Determine the (X, Y) coordinate at the center of the cell enclosing the given text.  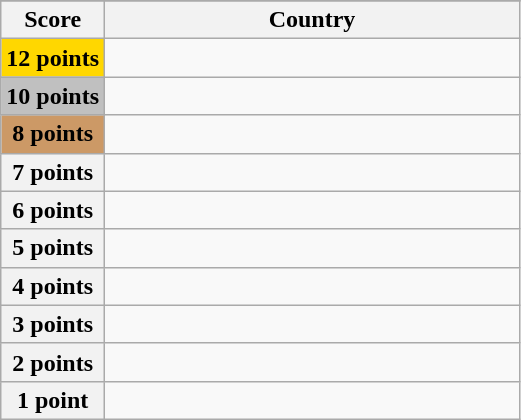
12 points (53, 58)
Score (53, 20)
1 point (53, 400)
Country (312, 20)
4 points (53, 286)
7 points (53, 172)
8 points (53, 134)
10 points (53, 96)
3 points (53, 324)
5 points (53, 248)
6 points (53, 210)
2 points (53, 362)
